Provide the (X, Y) coordinate of the cell's center where the given text is located.  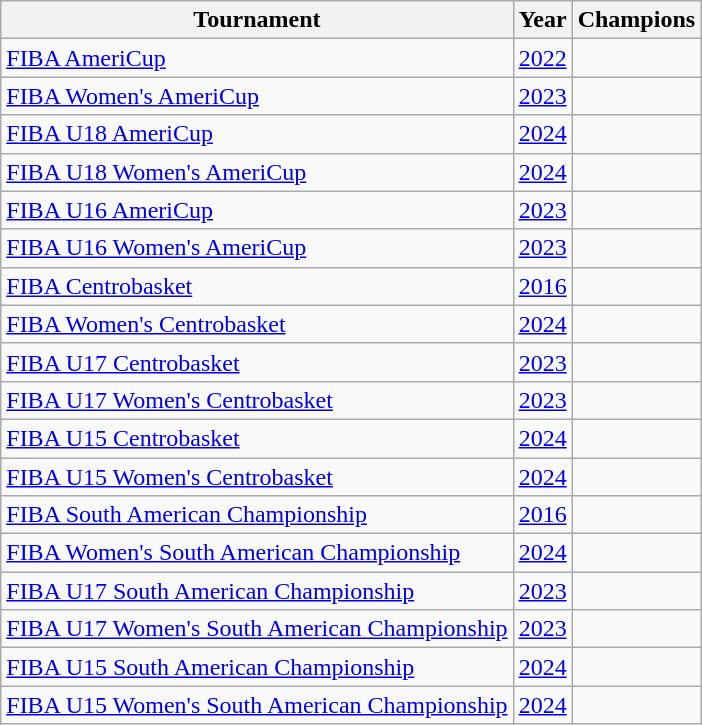
FIBA U17 South American Championship (257, 591)
FIBA U17 Women's Centrobasket (257, 400)
Tournament (257, 20)
Champions (636, 20)
FIBA U15 Women's Centrobasket (257, 477)
FIBA U15 Centrobasket (257, 438)
FIBA Centrobasket (257, 286)
Year (542, 20)
FIBA Women's Centrobasket (257, 324)
FIBA U16 AmeriCup (257, 210)
FIBA AmeriCup (257, 58)
FIBA U18 Women's AmeriCup (257, 172)
2022 (542, 58)
FIBA U15 Women's South American Championship (257, 705)
FIBA U17 Centrobasket (257, 362)
FIBA South American Championship (257, 515)
FIBA Women's South American Championship (257, 553)
FIBA U18 AmeriCup (257, 134)
FIBA U17 Women's South American Championship (257, 629)
FIBA U15 South American Championship (257, 667)
FIBA Women's AmeriCup (257, 96)
FIBA U16 Women's AmeriCup (257, 248)
